Scan for the cell matching the given text and deliver its (x, y) coordinate at center. 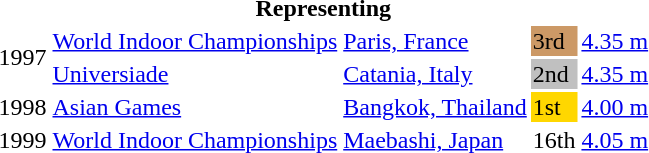
3rd (554, 41)
Paris, France (436, 41)
Universiade (195, 74)
Bangkok, Thailand (436, 107)
Catania, Italy (436, 74)
Asian Games (195, 107)
World Indoor Championships (195, 41)
1st (554, 107)
2nd (554, 74)
